Extract the (x, y) coordinate from the center of the cell holding the provided text.  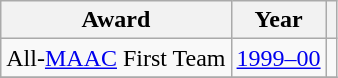
Award (116, 20)
All-MAAC First Team (116, 58)
Year (278, 20)
1999–00 (278, 58)
